Determine the (x, y) coordinate at the center of the cell enclosing the given text.  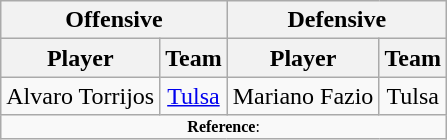
Alvaro Torrijos (80, 96)
Offensive (114, 20)
Defensive (336, 20)
Mariano Fazio (303, 96)
Reference: (224, 127)
